Scan for the cell matching the given text and deliver its (X, Y) coordinate at center. 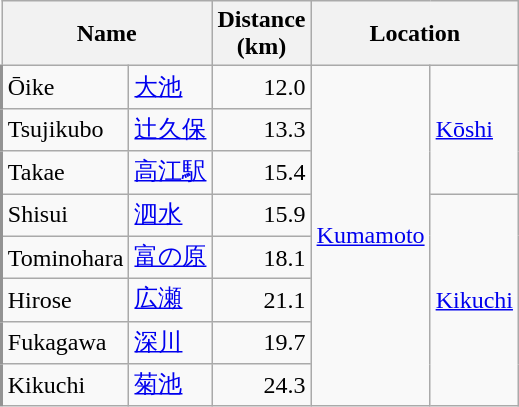
Kumamoto (370, 236)
Kōshi (474, 130)
広瀬 (170, 300)
菊池 (170, 386)
15.4 (262, 172)
Name (107, 34)
辻久保 (170, 130)
富の原 (170, 258)
Location (414, 34)
Ōike (66, 88)
13.3 (262, 130)
15.9 (262, 216)
Hirose (66, 300)
Takae (66, 172)
24.3 (262, 386)
12.0 (262, 88)
18.1 (262, 258)
Distance (km) (262, 34)
大池 (170, 88)
泗水 (170, 216)
Tominohara (66, 258)
高江駅 (170, 172)
Fukagawa (66, 342)
Shisui (66, 216)
深川 (170, 342)
Tsujikubo (66, 130)
21.1 (262, 300)
19.7 (262, 342)
